Return the (x, y) coordinate for the center point of the cell that contains the specified text.  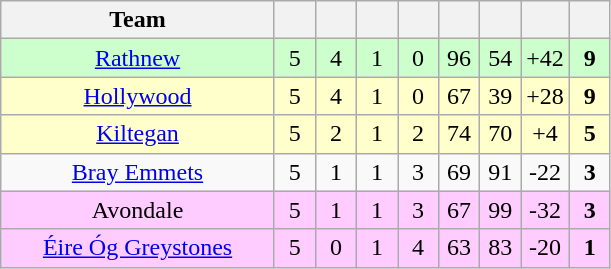
-32 (546, 210)
96 (460, 58)
54 (500, 58)
+28 (546, 96)
Bray Emmets (138, 172)
Team (138, 20)
69 (460, 172)
63 (460, 248)
70 (500, 134)
74 (460, 134)
-20 (546, 248)
Kiltegan (138, 134)
83 (500, 248)
+42 (546, 58)
91 (500, 172)
Avondale (138, 210)
Hollywood (138, 96)
99 (500, 210)
+4 (546, 134)
-22 (546, 172)
39 (500, 96)
Éire Óg Greystones (138, 248)
Rathnew (138, 58)
